Locate the cell with the specified text and output its [x, y] center coordinate. 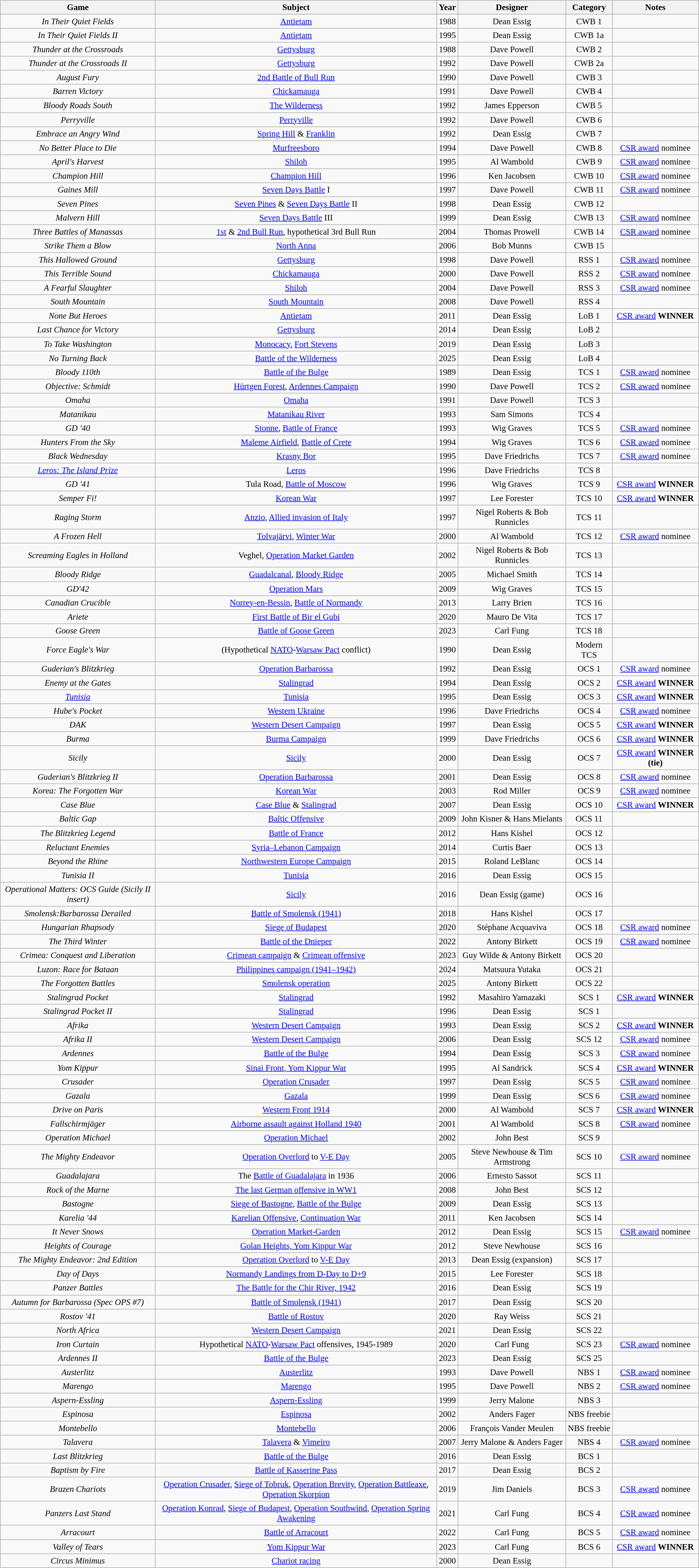
LoB 4 [589, 358]
OCS 10 [589, 805]
TCS 6 [589, 442]
LoB 1 [589, 316]
RSS 3 [589, 288]
April's Harvest [78, 162]
Roland LeBlanc [512, 861]
OCS 5 [589, 725]
OCS 8 [589, 777]
Bloody Roads South [78, 106]
OCS 20 [589, 955]
SCS 18 [589, 1274]
SCS 17 [589, 1260]
Hypothetical NATO-Warsaw Pact offensives, 1945-1989 [296, 1344]
Notes [655, 7]
Dean Essig (game) [512, 895]
NBS 4 [589, 1442]
The Mighty Endeavor: 2nd Edition [78, 1260]
It Never Snows [78, 1232]
SCS 25 [589, 1358]
TCS 11 [589, 517]
OCS 12 [589, 833]
Panzer Battles [78, 1288]
Karelian Offensive, Continuation War [296, 1218]
Ardennes II [78, 1358]
CWB 10 [589, 176]
SCS 10 [589, 1157]
Matanikau [78, 414]
Ariete [78, 617]
TCS 13 [589, 555]
In Their Quiet Fields [78, 22]
BCS 2 [589, 1470]
DAK [78, 725]
Siege of Bastogne, Battle of the Bulge [296, 1204]
Seven Pines & Seven Days Battle II [296, 204]
2018 [447, 913]
Talavera & Vimeiro [296, 1442]
NBS 1 [589, 1372]
The Battle for the Chir River, 1942 [296, 1288]
TCS 4 [589, 414]
OCS 1 [589, 669]
Rod Miller [512, 791]
BCS 1 [589, 1456]
Operation Konrad, Siege of Budapest, Operation Southwind, Operation Spring Awakening [296, 1513]
OCS 21 [589, 970]
OCS 6 [589, 739]
Western Front 1914 [296, 1110]
Year [447, 7]
LoB 3 [589, 344]
TCS 14 [589, 575]
Last Blitzkrieg [78, 1456]
CWB 12 [589, 204]
TCS 17 [589, 617]
OCS 13 [589, 847]
Bloody Ridge [78, 575]
The Mighty Endeavor [78, 1157]
Crusader [78, 1082]
Malvern Hill [78, 218]
Bloody 110th [78, 372]
The last German offensive in WW1 [296, 1190]
Force Eagle's War [78, 650]
Yom Kippur [78, 1068]
Ray Weiss [512, 1316]
OCS 9 [589, 791]
Brazen Chariots [78, 1489]
OCS 14 [589, 861]
CWB 6 [589, 120]
No Turning Back [78, 358]
LoB 2 [589, 330]
The Forgotten Battles [78, 983]
Autumn for Barbarossa (Spec OPS #7) [78, 1302]
Battle of France [296, 833]
Stonne, Battle of France [296, 428]
OCS 3 [589, 697]
OCS 22 [589, 983]
OCS 18 [589, 927]
Stéphane Acquaviva [512, 927]
None But Heroes [78, 316]
Reluctant Enemies [78, 847]
Jerry Malone & Anders Fager [512, 1442]
Smolensk:Barbarossa Derailed [78, 913]
Matsuura Yutaka [512, 970]
Three Battles of Manassas [78, 232]
Thunder at the Crossroads II [78, 63]
Hürtgen Forest, Ardennes Campaign [296, 386]
SCS 6 [589, 1096]
RSS 4 [589, 302]
CWB 15 [589, 246]
Burma Campaign [296, 739]
Mauro De Vita [512, 617]
Western Ukraine [296, 711]
Talavera [78, 1442]
Jim Daniels [512, 1489]
TCS 18 [589, 630]
No Better Place to Die [78, 148]
TCS 1 [589, 372]
Tunisia II [78, 875]
Hube's Pocket [78, 711]
SCS 3 [589, 1054]
Curtis Baer [512, 847]
SCS 20 [589, 1302]
Sinai Front, Yom Kippur War [296, 1068]
Smolensk operation [296, 983]
Game [78, 7]
BCS 5 [589, 1533]
TCS 3 [589, 400]
Seven Days Battle III [296, 218]
Rock of the Marne [78, 1190]
Case Blue & Stalingrad [296, 805]
Drive on Paris [78, 1110]
SCS 15 [589, 1232]
2003 [447, 791]
Guderian's Blitzkrieg [78, 669]
CWB 4 [589, 91]
Steve Newhouse & Tim Armstrong [512, 1157]
Raging Storm [78, 517]
SCS 9 [589, 1138]
Beyond the Rhine [78, 861]
GD '40 [78, 428]
Burma [78, 739]
Larry Brien [512, 603]
Enemy at the Gates [78, 683]
Luzon: Race for Bataan [78, 970]
Bob Munns [512, 246]
BCS 6 [589, 1547]
Baltic Gap [78, 819]
Baltic Offensive [296, 819]
Operation Mars [296, 589]
Afrika II [78, 1040]
Seven Pines [78, 204]
Valley of Tears [78, 1547]
GD '41 [78, 484]
Black Wednesday [78, 456]
CWB 11 [589, 190]
The Blitzkrieg Legend [78, 833]
OCS 19 [589, 941]
Golan Heights, Yom Kippur War [296, 1246]
OCS 4 [589, 711]
BCS 4 [589, 1513]
CWB 2 [589, 50]
SCS 21 [589, 1316]
Barren Victory [78, 91]
SCS 5 [589, 1082]
Gaines Mill [78, 190]
August Fury [78, 78]
Tula Road, Battle of Moscow [296, 484]
OCS 15 [589, 875]
SCS 8 [589, 1124]
François Vander Meulen [512, 1428]
Objective: Schmidt [78, 386]
Crimean campaign & Crimean offensive [296, 955]
Canadian Crucible [78, 603]
Seven Days Battle I [296, 190]
1989 [447, 372]
Veghel, Operation Market Garden [296, 555]
Thomas Prowell [512, 232]
Arracourt [78, 1533]
Rostov '41 [78, 1316]
Operational Matters: OCS Guide (Sicily II insert) [78, 895]
Normandy Landings from D-Day to D+9 [296, 1274]
Guderian's Blitzkrieg II [78, 777]
Guadalajara [78, 1176]
NBS 2 [589, 1386]
This Terrible Sound [78, 274]
Ernesto Sassot [512, 1176]
Maleme Airfield, Battle of Crete [296, 442]
Guadalcanal, Bloody Ridge [296, 575]
Last Chance for Victory [78, 330]
First Battle of Bir el Gubi [296, 617]
CWB 7 [589, 134]
The Third Winter [78, 941]
NBS 3 [589, 1400]
CWB 2a [589, 63]
Airborne assault against Holland 1940 [296, 1124]
Monocacy, Fort Stevens [296, 344]
Dean Essig (expansion) [512, 1260]
TCS 8 [589, 470]
Steve Newhouse [512, 1246]
Battle of Goose Green [296, 630]
OCS 17 [589, 913]
Murfreesboro [296, 148]
Guy Wilde & Antony Birkett [512, 955]
Hunters From the Sky [78, 442]
Circus Minimus [78, 1561]
Crimea: Conquest and Liberation [78, 955]
BCS 3 [589, 1489]
Embrace an Angry Wind [78, 134]
Korea: The Forgotten War [78, 791]
Semper Fi! [78, 498]
In Their Quiet Fields II [78, 35]
CSR award WINNER (tie) [655, 758]
SCS 2 [589, 1026]
SCS 16 [589, 1246]
Baptism by Fire [78, 1470]
Battle of the Wilderness [296, 358]
Krasny Bor [296, 456]
Michael Smith [512, 575]
Anzio, Allied invasion of Italy [296, 517]
CWB 5 [589, 106]
Siege of Budapest [296, 927]
Jerry Malone [512, 1400]
(Hypothetical NATO-Warsaw Pact conflict) [296, 650]
North Anna [296, 246]
OCS 16 [589, 895]
SCS 22 [589, 1330]
Subject [296, 7]
A Frozen Hell [78, 536]
SCS 13 [589, 1204]
Sam Simons [512, 414]
CWB 3 [589, 78]
Designer [512, 7]
Al Sandrick [512, 1068]
GD'42 [78, 589]
Iron Curtain [78, 1344]
TCS 16 [589, 603]
Anders Fager [512, 1414]
TCS 9 [589, 484]
Spring Hill & Franklin [296, 134]
Goose Green [78, 630]
Stalingrad Pocket II [78, 1011]
SCS 14 [589, 1218]
Yom Kippur War [296, 1547]
Fallschirmjäger [78, 1124]
Battle of Arracourt [296, 1533]
SCS 11 [589, 1176]
Hungarian Rhapsody [78, 927]
Bastogne [78, 1204]
TCS 7 [589, 456]
To Take Washington [78, 344]
2024 [447, 970]
Karelia '44 [78, 1218]
SCS 23 [589, 1344]
Operation Crusader [296, 1082]
TCS 5 [589, 428]
Battle of Kasserine Pass [296, 1470]
TCS 15 [589, 589]
1st & 2nd Bull Run, hypothetical 3rd Bull Run [296, 232]
Modern TCS [589, 650]
Day of Days [78, 1274]
This Hallowed Ground [78, 260]
Chariot racing [296, 1561]
Afrika [78, 1026]
TCS 2 [589, 386]
Thunder at the Crossroads [78, 50]
SCS 4 [589, 1068]
Leros: The Island Prize [78, 470]
Ardennes [78, 1054]
SCS 7 [589, 1110]
Case Blue [78, 805]
SCS 19 [589, 1288]
RSS 1 [589, 260]
Syria–Lebanon Campaign [296, 847]
CWB 9 [589, 162]
TCS 10 [589, 498]
CWB 8 [589, 148]
Tolvajärvi, Winter War [296, 536]
Operation Crusader, Siege of Tobruk, Operation Brevity, Operation Battleaxe, Operation Skorpion [296, 1489]
The Battle of Guadalajara in 1936 [296, 1176]
Heights of Courage [78, 1246]
Category [589, 7]
Leros [296, 470]
Philippines campaign (1941–1942) [296, 970]
CWB 1a [589, 35]
TCS 12 [589, 536]
Operation Market-Garden [296, 1232]
OCS 11 [589, 819]
North Africa [78, 1330]
Screaming Eagles in Holland [78, 555]
The Wilderness [296, 106]
Northwestern Europe Campaign [296, 861]
Battle of the Dnieper [296, 941]
OCS 7 [589, 758]
John Kisner & Hans Mielants [512, 819]
Battle of Rostov [296, 1316]
James Epperson [512, 106]
Panzers Last Stand [78, 1513]
RSS 2 [589, 274]
CWB 1 [589, 22]
Stalingrad Pocket [78, 998]
OCS 2 [589, 683]
Strike Them a Blow [78, 246]
Masahiro Yamazaki [512, 998]
CWB 14 [589, 232]
2nd Battle of Bull Run [296, 78]
A Fearful Slaughter [78, 288]
Norrey-en-Bessin, Battle of Normandy [296, 603]
Matanikau River [296, 414]
CWB 13 [589, 218]
